Search for the cell housing the specified text and yield its (x, y) center coordinate. 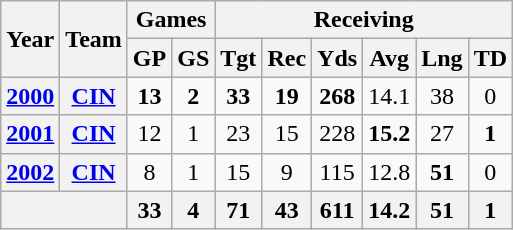
14.2 (390, 210)
Avg (390, 58)
Rec (287, 58)
71 (238, 210)
Receiving (364, 20)
9 (287, 172)
2001 (30, 134)
228 (338, 134)
115 (338, 172)
Team (94, 39)
Lng (442, 58)
GP (149, 58)
Year (30, 39)
611 (338, 210)
Yds (338, 58)
Tgt (238, 58)
27 (442, 134)
4 (194, 210)
38 (442, 96)
GS (194, 58)
268 (338, 96)
2000 (30, 96)
2 (194, 96)
14.1 (390, 96)
13 (149, 96)
43 (287, 210)
15.2 (390, 134)
19 (287, 96)
12 (149, 134)
8 (149, 172)
23 (238, 134)
12.8 (390, 172)
TD (490, 58)
Games (170, 20)
2002 (30, 172)
